Provide the (X, Y) coordinate of the cell's center where the given text is located.  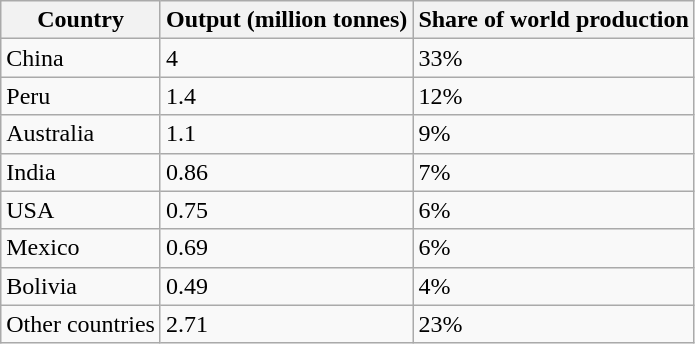
0.86 (286, 172)
4% (554, 286)
2.71 (286, 324)
12% (554, 96)
1.1 (286, 134)
Share of world production (554, 20)
0.69 (286, 248)
1.4 (286, 96)
Output (million tonnes) (286, 20)
Country (81, 20)
India (81, 172)
Other countries (81, 324)
Australia (81, 134)
Peru (81, 96)
33% (554, 58)
Bolivia (81, 286)
23% (554, 324)
0.49 (286, 286)
0.75 (286, 210)
7% (554, 172)
China (81, 58)
Mexico (81, 248)
USA (81, 210)
4 (286, 58)
9% (554, 134)
